Search for the cell housing the specified text and yield its [X, Y] center coordinate. 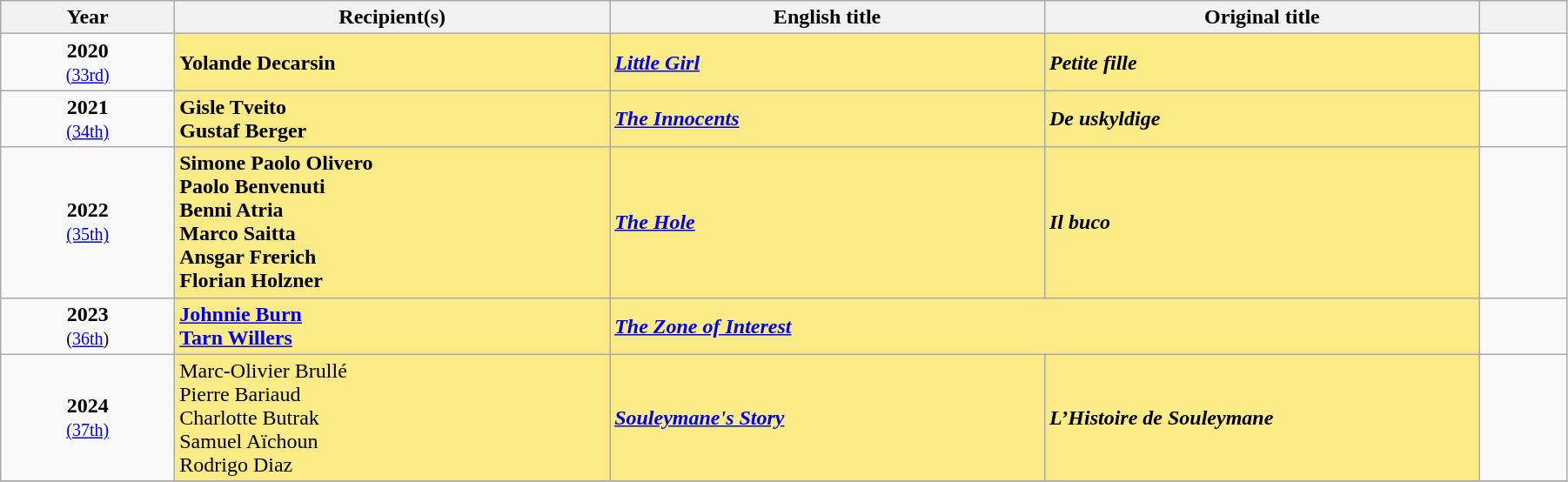
Il buco [1262, 223]
Yolande Decarsin [392, 63]
Original title [1262, 17]
English title [828, 17]
Recipient(s) [392, 17]
2023(36th) [88, 325]
2020(33rd) [88, 63]
Marc-Olivier Brullé Pierre Bariaud Charlotte Butrak Samuel Aïchoun Rodrigo Diaz [392, 418]
De uskyldige [1262, 118]
Johnnie Burn Tarn Willers [392, 325]
The Zone of Interest [1045, 325]
Year [88, 17]
L’Histoire de Souleymane [1262, 418]
The Innocents [828, 118]
Little Girl [828, 63]
The Hole [828, 223]
2024(37th) [88, 418]
Gisle Tveito Gustaf Berger [392, 118]
Petite fille [1262, 63]
Simone Paolo Olivero Paolo Benvenuti Benni Atria Marco Saitta Ansgar Frerich Florian Holzner [392, 223]
Souleymane's Story [828, 418]
2021(34th) [88, 118]
2022(35th) [88, 223]
